Output the [x, y] coordinate of the center of the cell containing the given text.  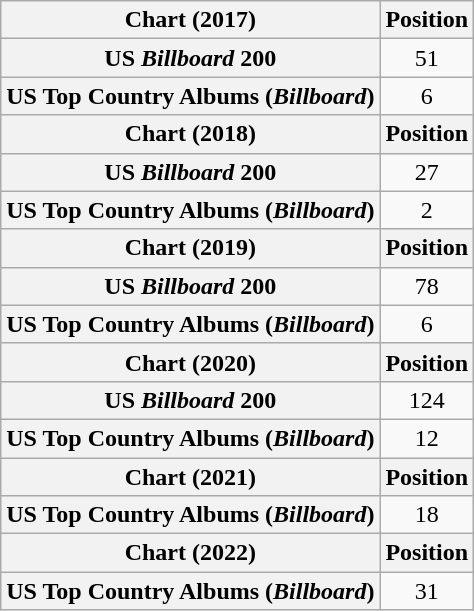
Chart (2020) [190, 362]
2 [427, 210]
Chart (2018) [190, 134]
18 [427, 515]
Chart (2017) [190, 20]
51 [427, 58]
Chart (2021) [190, 477]
27 [427, 172]
124 [427, 400]
78 [427, 286]
31 [427, 591]
12 [427, 438]
Chart (2019) [190, 248]
Chart (2022) [190, 553]
